Identify which cell holds the provided text, then report its (X, Y) central coordinate. 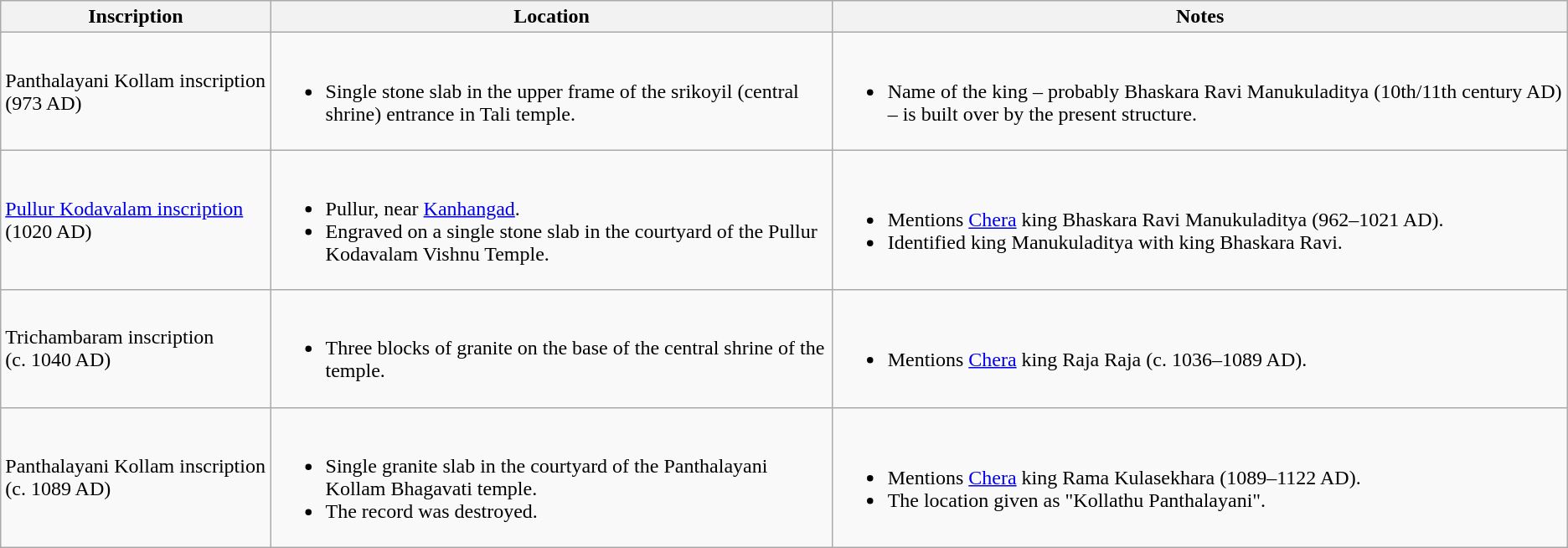
Name of the king – probably Bhaskara Ravi Manukuladitya (10th/11th century AD) – is built over by the present structure. (1199, 91)
Mentions Chera king Rama Kulasekhara (1089–1122 AD).The location given as "Kollathu Panthalayani". (1199, 478)
Single granite slab in the courtyard of the Panthalayani Kollam Bhagavati temple.The record was destroyed. (551, 478)
Location (551, 17)
Mentions Chera king Bhaskara Ravi Manukuladitya (962–1021 AD).Identified king Manukuladitya with king Bhaskara Ravi. (1199, 220)
Mentions Chera king Raja Raja (c. 1036–1089 AD). (1199, 349)
Three blocks of granite on the base of the central shrine of the temple. (551, 349)
Single stone slab in the upper frame of the srikoyil (central shrine) entrance in Tali temple. (551, 91)
Inscription (136, 17)
Pullur, near Kanhangad.Engraved on a single stone slab in the courtyard of the Pullur Kodavalam Vishnu Temple. (551, 220)
Notes (1199, 17)
Pullur Kodavalam inscription (1020 AD) (136, 220)
Panthalayani Kollam inscription (973 AD) (136, 91)
Panthalayani Kollam inscription(c. 1089 AD) (136, 478)
Trichambaram inscription(c. 1040 AD) (136, 349)
